Determine the [X, Y] coordinate at the center of the cell enclosing the given text.  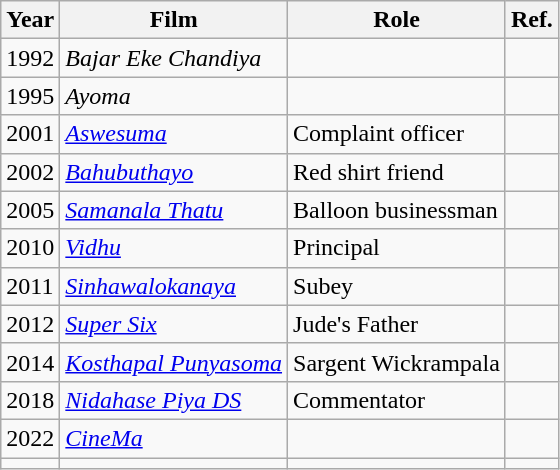
2014 [30, 362]
Ref. [532, 20]
2012 [30, 324]
1995 [30, 96]
Kosthapal Punyasoma [174, 362]
Role [397, 20]
Bajar Eke Chandiya [174, 58]
Sinhawalokanaya [174, 286]
CineMa [174, 438]
Samanala Thatu [174, 210]
Super Six [174, 324]
2010 [30, 248]
Film [174, 20]
Ayoma [174, 96]
Bahubuthayo [174, 172]
Subey [397, 286]
Principal [397, 248]
2022 [30, 438]
Balloon businessman [397, 210]
2005 [30, 210]
Year [30, 20]
1992 [30, 58]
Complaint officer [397, 134]
Commentator [397, 400]
2002 [30, 172]
Nidahase Piya DS [174, 400]
Sargent Wickrampala [397, 362]
2018 [30, 400]
Jude's Father [397, 324]
2001 [30, 134]
2011 [30, 286]
Vidhu [174, 248]
Aswesuma [174, 134]
Red shirt friend [397, 172]
